Search for the cell housing the specified text and yield its (X, Y) center coordinate. 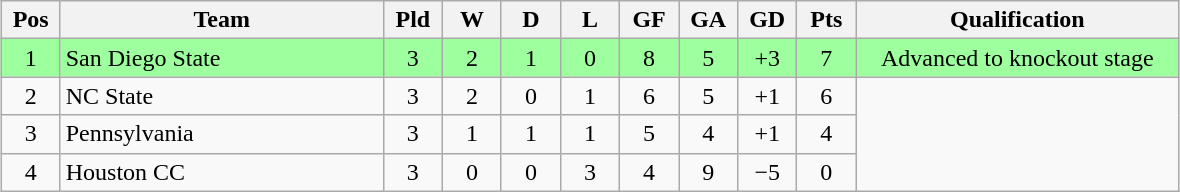
D (530, 20)
Pld (412, 20)
Pennsylvania (222, 134)
GF (650, 20)
+3 (768, 58)
Advanced to knockout stage (1018, 58)
GA (708, 20)
NC State (222, 96)
8 (650, 58)
7 (826, 58)
Team (222, 20)
Pts (826, 20)
L (590, 20)
GD (768, 20)
9 (708, 172)
Pos (30, 20)
Houston CC (222, 172)
Qualification (1018, 20)
−5 (768, 172)
San Diego State (222, 58)
W (472, 20)
